Locate the cell with the specified text and output its (x, y) center coordinate. 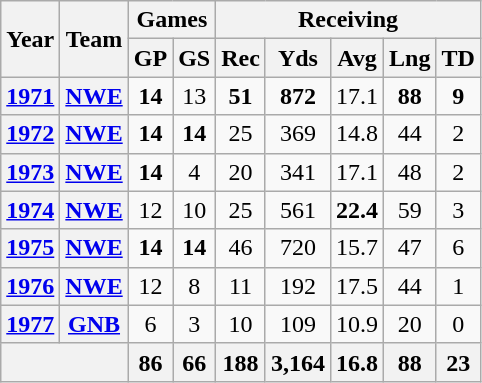
8 (194, 286)
59 (410, 210)
3,164 (298, 362)
GP (150, 58)
1977 (30, 324)
188 (241, 362)
109 (298, 324)
51 (241, 96)
86 (150, 362)
4 (194, 172)
15.7 (356, 248)
720 (298, 248)
Rec (241, 58)
13 (194, 96)
1 (458, 286)
1973 (30, 172)
1972 (30, 134)
1971 (30, 96)
Games (172, 20)
22.4 (356, 210)
1974 (30, 210)
47 (410, 248)
66 (194, 362)
341 (298, 172)
10.9 (356, 324)
561 (298, 210)
1975 (30, 248)
GNB (94, 324)
0 (458, 324)
16.8 (356, 362)
GS (194, 58)
Avg (356, 58)
Team (94, 39)
369 (298, 134)
872 (298, 96)
9 (458, 96)
TD (458, 58)
Lng (410, 58)
48 (410, 172)
1976 (30, 286)
Yds (298, 58)
Year (30, 39)
46 (241, 248)
23 (458, 362)
11 (241, 286)
17.5 (356, 286)
Receiving (348, 20)
14.8 (356, 134)
192 (298, 286)
